Return [X, Y] of the center of cell containing provided text 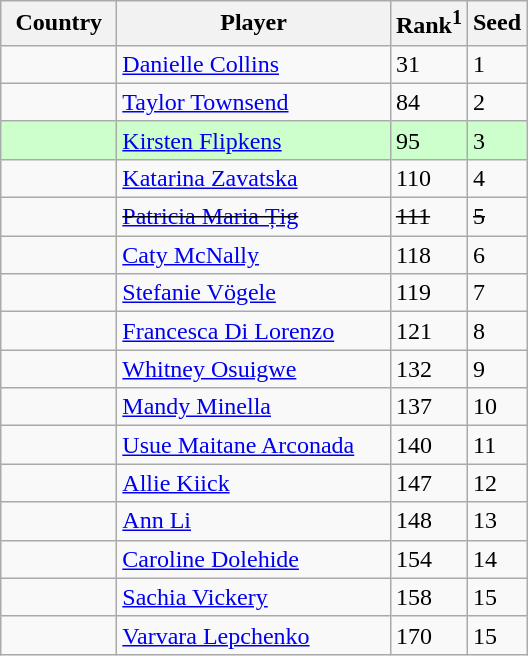
Kirsten Flipkens [254, 140]
Rank1 [428, 24]
Varvara Lepchenko [254, 635]
14 [496, 559]
6 [496, 255]
4 [496, 178]
137 [428, 407]
154 [428, 559]
9 [496, 369]
119 [428, 293]
Sachia Vickery [254, 597]
11 [496, 445]
95 [428, 140]
110 [428, 178]
Seed [496, 24]
111 [428, 217]
1 [496, 64]
Patricia Maria Țig [254, 217]
Allie Kiick [254, 483]
Whitney Osuigwe [254, 369]
Taylor Townsend [254, 102]
Player [254, 24]
31 [428, 64]
7 [496, 293]
140 [428, 445]
84 [428, 102]
Mandy Minella [254, 407]
Katarina Zavatska [254, 178]
Danielle Collins [254, 64]
Caty McNally [254, 255]
148 [428, 521]
Caroline Dolehide [254, 559]
170 [428, 635]
3 [496, 140]
158 [428, 597]
Country [59, 24]
5 [496, 217]
12 [496, 483]
132 [428, 369]
Usue Maitane Arconada [254, 445]
Stefanie Vögele [254, 293]
118 [428, 255]
Ann Li [254, 521]
147 [428, 483]
13 [496, 521]
8 [496, 331]
121 [428, 331]
2 [496, 102]
Francesca Di Lorenzo [254, 331]
10 [496, 407]
